Pinpoint the cell where the given text exists, returning its [x, y] midpoint coordinate. 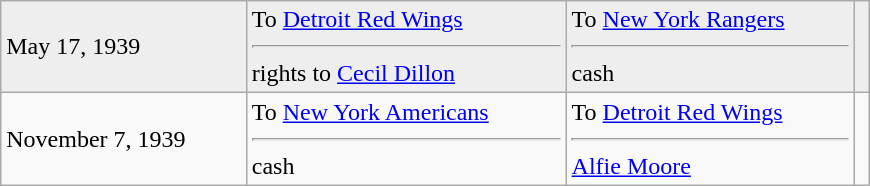
November 7, 1939 [124, 139]
To New York Americanscash [406, 139]
To Detroit Red Wingsrights to Cecil Dillon [406, 47]
May 17, 1939 [124, 47]
To Detroit Red WingsAlfie Moore [710, 139]
To New York Rangerscash [710, 47]
